Provide the (X, Y) coordinate of the cell's center where the given text is located.  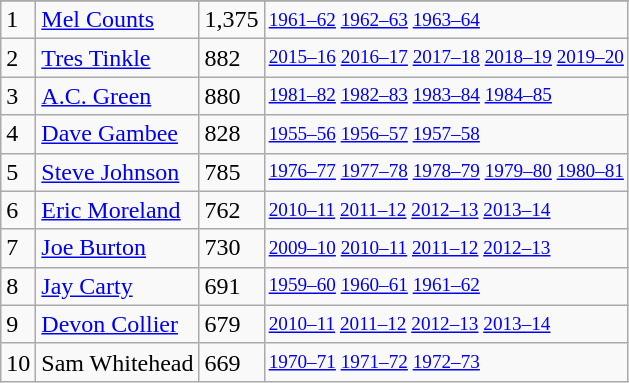
880 (232, 96)
Tres Tinkle (118, 58)
4 (18, 134)
6 (18, 210)
691 (232, 286)
1981–82 1982–83 1983–84 1984–85 (446, 96)
679 (232, 324)
669 (232, 362)
1959–60 1960–61 1961–62 (446, 286)
2 (18, 58)
A.C. Green (118, 96)
785 (232, 172)
1976–77 1977–78 1978–79 1979–80 1980–81 (446, 172)
9 (18, 324)
5 (18, 172)
7 (18, 248)
2009–10 2010–11 2011–12 2012–13 (446, 248)
2015–16 2016–17 2017–18 2018–19 2019–20 (446, 58)
1955–56 1956–57 1957–58 (446, 134)
Jay Carty (118, 286)
Mel Counts (118, 20)
1,375 (232, 20)
Joe Burton (118, 248)
1970–71 1971–72 1972–73 (446, 362)
730 (232, 248)
Devon Collier (118, 324)
Eric Moreland (118, 210)
Sam Whitehead (118, 362)
Steve Johnson (118, 172)
8 (18, 286)
1961–62 1962–63 1963–64 (446, 20)
762 (232, 210)
1 (18, 20)
Dave Gambee (118, 134)
828 (232, 134)
10 (18, 362)
3 (18, 96)
882 (232, 58)
